From the cell containing the given text, extract its center point as [x, y] coordinate. 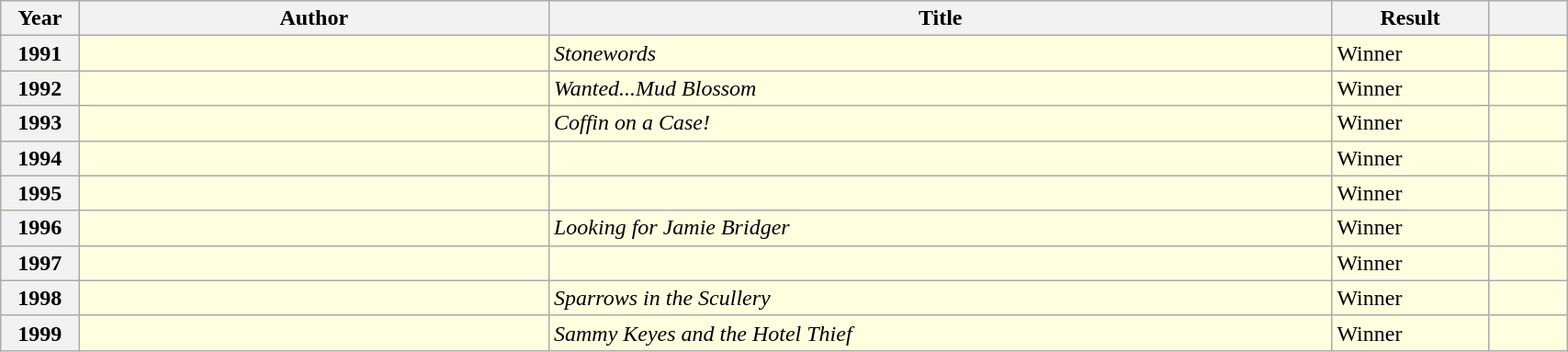
1998 [40, 298]
1996 [40, 228]
Result [1410, 18]
1992 [40, 88]
1993 [40, 123]
Sammy Keyes and the Hotel Thief [940, 333]
Sparrows in the Scullery [940, 298]
1994 [40, 158]
1999 [40, 333]
1995 [40, 193]
Stonewords [940, 53]
Title [940, 18]
1997 [40, 263]
Coffin on a Case! [940, 123]
Author [314, 18]
Wanted...Mud Blossom [940, 88]
Year [40, 18]
1991 [40, 53]
Looking for Jamie Bridger [940, 228]
